Identify which cell holds the provided text, then report its [x, y] central coordinate. 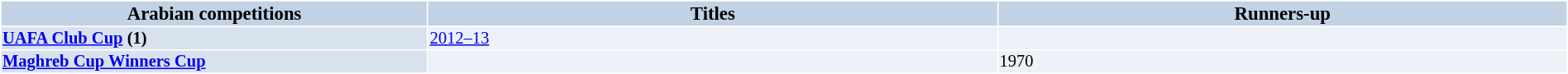
Titles [713, 14]
Runners-up [1282, 14]
Maghreb Cup Winners Cup [215, 62]
UAFA Club Cup (1) [215, 38]
1970 [1282, 62]
2012–13 [713, 38]
Arabian competitions [215, 14]
